Return the (X, Y) coordinate for the center point of the cell that contains the specified text.  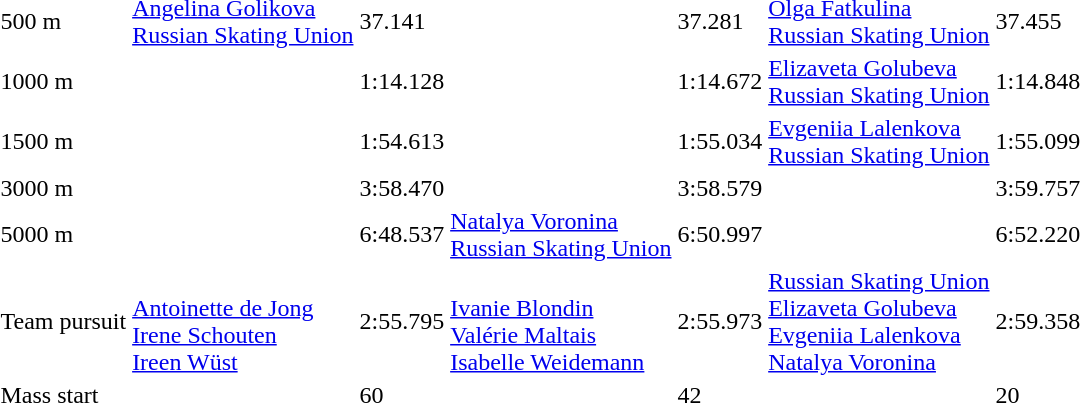
1:14.672 (720, 82)
2:55.973 (720, 322)
Elizaveta Golubeva Russian Skating Union (879, 82)
3:58.579 (720, 188)
Natalya Voronina Russian Skating Union (561, 234)
Antoinette de JongIrene SchoutenIreen Wüst (243, 322)
Evgeniia Lalenkova Russian Skating Union (879, 142)
1:55.034 (720, 142)
6:48.537 (402, 234)
1:14.128 (402, 82)
2:55.795 (402, 322)
Ivanie BlondinValérie MaltaisIsabelle Weidemann (561, 322)
Russian Skating UnionElizaveta GolubevaEvgeniia LalenkovaNatalya Voronina (879, 322)
6:50.997 (720, 234)
1:54.613 (402, 142)
3:58.470 (402, 188)
